Locate the cell with the specified text and output its (x, y) center coordinate. 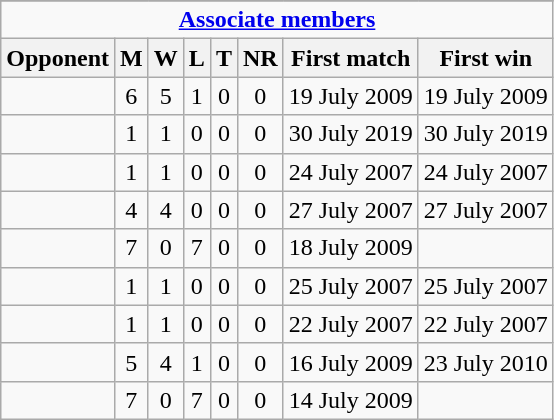
Opponent (58, 58)
14 July 2009 (350, 400)
W (166, 58)
6 (132, 96)
23 July 2010 (486, 362)
16 July 2009 (350, 362)
L (196, 58)
First win (486, 58)
18 July 2009 (350, 248)
First match (350, 58)
T (224, 58)
NR (260, 58)
M (132, 58)
Associate members (278, 20)
